Extract the [X, Y] coordinate from the center of the cell holding the provided text.  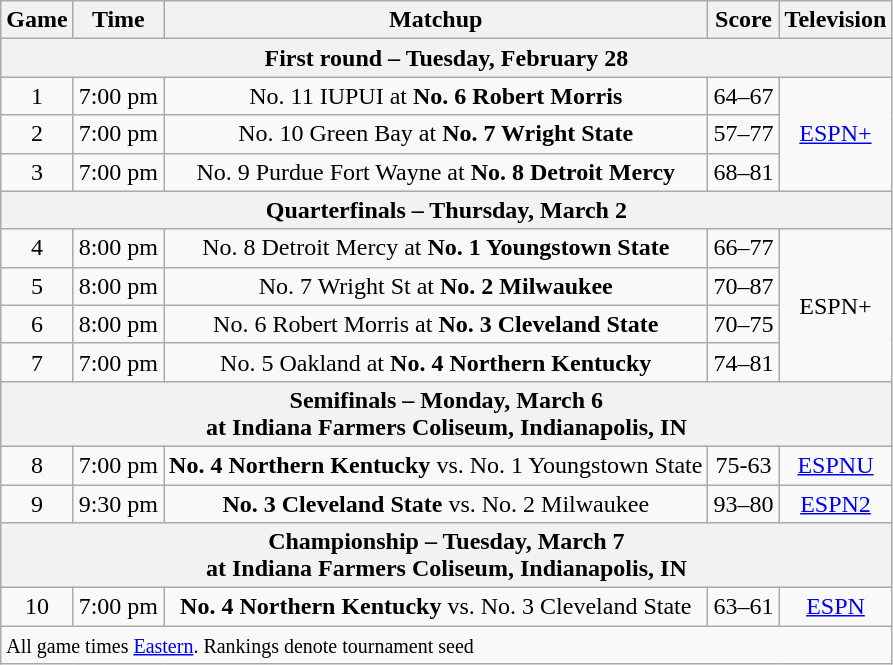
4 [37, 248]
64–67 [744, 96]
3 [37, 172]
5 [37, 286]
70–75 [744, 324]
ESPN [836, 607]
74–81 [744, 362]
1 [37, 96]
9 [37, 503]
No. 4 Northern Kentucky vs. No. 3 Cleveland State [436, 607]
No. 10 Green Bay at No. 7 Wright State [436, 134]
Television [836, 20]
No. 3 Cleveland State vs. No. 2 Milwaukee [436, 503]
8 [37, 465]
Semifinals – Monday, March 6at Indiana Farmers Coliseum, Indianapolis, IN [446, 414]
All game times Eastern. Rankings denote tournament seed [446, 645]
70–87 [744, 286]
93–80 [744, 503]
7 [37, 362]
Score [744, 20]
First round – Tuesday, February 28 [446, 58]
ESPN2 [836, 503]
10 [37, 607]
No. 5 Oakland at No. 4 Northern Kentucky [436, 362]
57–77 [744, 134]
68–81 [744, 172]
6 [37, 324]
9:30 pm [118, 503]
No. 11 IUPUI at No. 6 Robert Morris [436, 96]
No. 8 Detroit Mercy at No. 1 Youngstown State [436, 248]
Championship – Tuesday, March 7at Indiana Farmers Coliseum, Indianapolis, IN [446, 556]
No. 6 Robert Morris at No. 3 Cleveland State [436, 324]
75-63 [744, 465]
63–61 [744, 607]
ESPNU [836, 465]
66–77 [744, 248]
Matchup [436, 20]
2 [37, 134]
No. 7 Wright St at No. 2 Milwaukee [436, 286]
No. 4 Northern Kentucky vs. No. 1 Youngstown State [436, 465]
Game [37, 20]
Quarterfinals – Thursday, March 2 [446, 210]
No. 9 Purdue Fort Wayne at No. 8 Detroit Mercy [436, 172]
Time [118, 20]
